Find where the given text appears and provide that cell's center as [X, Y] coordinate. 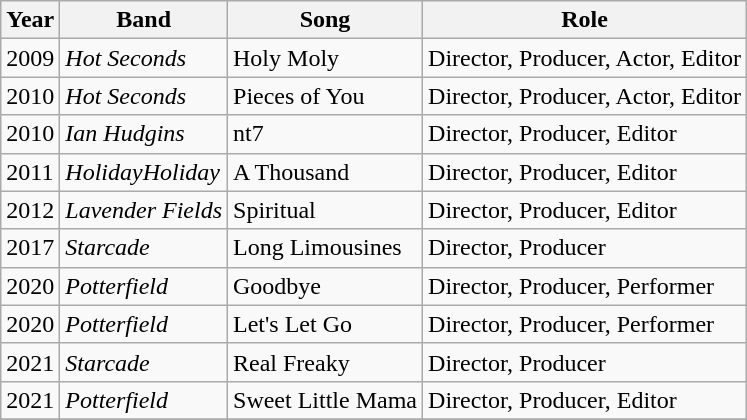
2017 [30, 248]
Role [585, 20]
Year [30, 20]
2011 [30, 172]
Let's Let Go [326, 324]
nt7 [326, 134]
Pieces of You [326, 96]
HolidayHoliday [144, 172]
Song [326, 20]
Ian Hudgins [144, 134]
Real Freaky [326, 362]
Holy Moly [326, 58]
Spiritual [326, 210]
Lavender Fields [144, 210]
Band [144, 20]
Sweet Little Mama [326, 400]
2012 [30, 210]
A Thousand [326, 172]
2009 [30, 58]
Long Limousines [326, 248]
Goodbye [326, 286]
